Capture the cell that displays the provided text and extract its (X, Y) central coordinate. 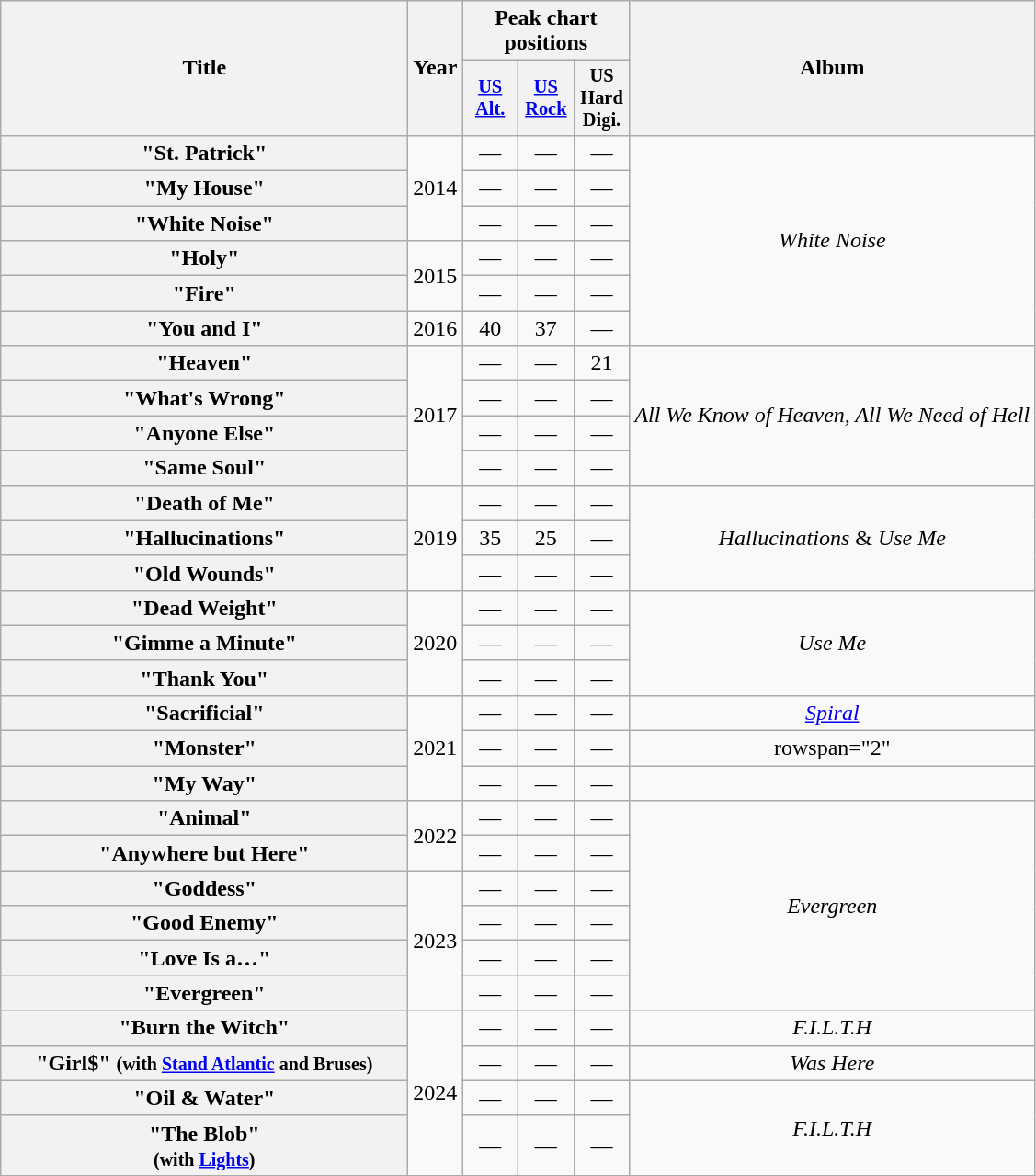
"Love Is a…" (204, 958)
"Oil & Water" (204, 1098)
40 (491, 328)
21 (601, 363)
2016 (436, 328)
Album (833, 68)
2015 (436, 276)
"Monster" (204, 748)
"Heaven" (204, 363)
Hallucinations & Use Me (833, 538)
All We Know of Heaven, All We Need of Hell (833, 416)
"Thank You" (204, 678)
2024 (436, 1092)
"Burn the Witch" (204, 1028)
"Goddess" (204, 888)
"Anyone Else" (204, 433)
"The Blob"(with Lights) (204, 1146)
"Same Soul" (204, 468)
"Old Wounds" (204, 573)
2023 (436, 941)
"Animal" (204, 818)
"Hallucinations" (204, 538)
US Hard Digi. (601, 98)
rowspan="2" (833, 748)
"Fire" (204, 293)
USAlt. (491, 98)
Was Here (833, 1063)
Evergreen (833, 906)
"My House" (204, 188)
2014 (436, 188)
USRock (546, 98)
Title (204, 68)
"Gimme a Minute" (204, 643)
"Sacrificial" (204, 713)
Year (436, 68)
2019 (436, 538)
25 (546, 538)
"Evergreen" (204, 993)
"You and I" (204, 328)
White Noise (833, 240)
Peak chart positions (546, 31)
Spiral (833, 713)
"Death of Me" (204, 503)
"St. Patrick" (204, 153)
Use Me (833, 643)
35 (491, 538)
2022 (436, 836)
"White Noise" (204, 223)
2021 (436, 748)
"Holy" (204, 258)
"Girl$" (with Stand Atlantic and Bruses) (204, 1063)
"Dead Weight" (204, 608)
"My Way" (204, 783)
2017 (436, 416)
"Good Enemy" (204, 923)
"What's Wrong" (204, 398)
37 (546, 328)
"Anywhere but Here" (204, 853)
2020 (436, 643)
